For the text-containing cell, return its midpoint in (x, y) coordinate format. 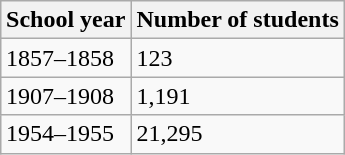
1907–1908 (66, 96)
Number of students (238, 20)
School year (66, 20)
21,295 (238, 134)
1954–1955 (66, 134)
1,191 (238, 96)
1857–1858 (66, 58)
123 (238, 58)
